Search for the cell housing the specified text and yield its (x, y) center coordinate. 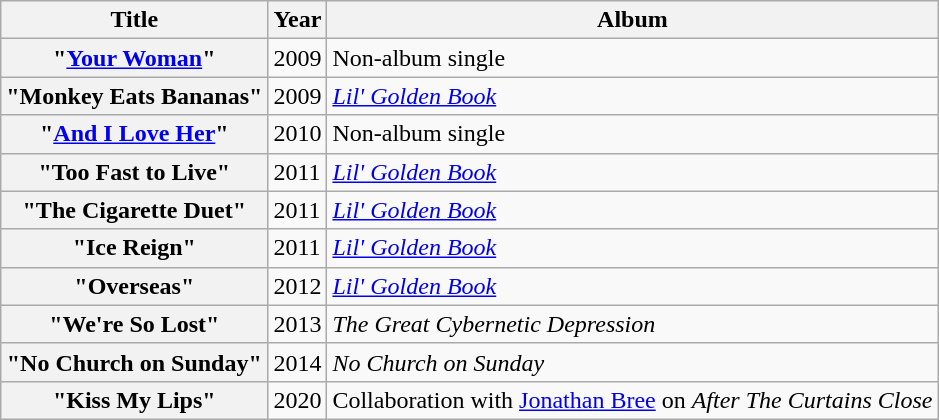
"Kiss My Lips" (134, 400)
Collaboration with Jonathan Bree on After The Curtains Close (632, 400)
Title (134, 20)
2020 (298, 400)
2014 (298, 362)
"Ice Reign" (134, 248)
Album (632, 20)
Year (298, 20)
"Your Woman" (134, 58)
"We're So Lost" (134, 324)
2012 (298, 286)
"The Cigarette Duet" (134, 210)
"No Church on Sunday" (134, 362)
The Great Cybernetic Depression (632, 324)
"And I Love Her" (134, 134)
"Too Fast to Live" (134, 172)
No Church on Sunday (632, 362)
"Monkey Eats Bananas" (134, 96)
2010 (298, 134)
"Overseas" (134, 286)
2013 (298, 324)
